Detect which cell encompasses the target text, then output its (x, y) center coordinate. 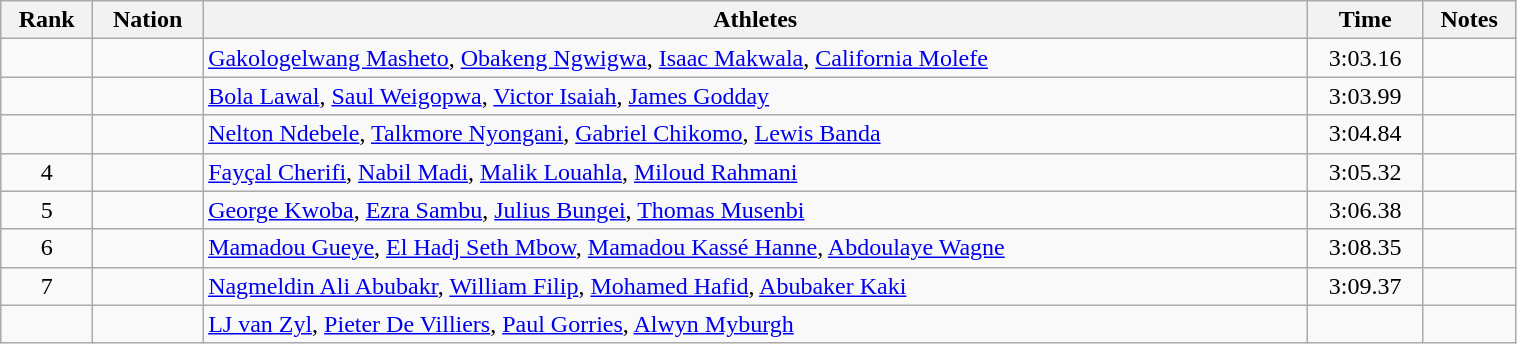
LJ van Zyl, Pieter De Villiers, Paul Gorries, Alwyn Myburgh (756, 324)
George Kwoba, Ezra Sambu, Julius Bungei, Thomas Musenbi (756, 210)
Notes (1469, 20)
3:08.35 (1366, 248)
Nelton Ndebele, Talkmore Nyongani, Gabriel Chikomo, Lewis Banda (756, 134)
Nation (148, 20)
Mamadou Gueye, El Hadj Seth Mbow, Mamadou Kassé Hanne, Abdoulaye Wagne (756, 248)
5 (47, 210)
Gakologelwang Masheto, Obakeng Ngwigwa, Isaac Makwala, California Molefe (756, 58)
3:06.38 (1366, 210)
6 (47, 248)
3:04.84 (1366, 134)
3:09.37 (1366, 286)
Fayçal Cherifi, Nabil Madi, Malik Louahla, Miloud Rahmani (756, 172)
7 (47, 286)
Athletes (756, 20)
3:03.99 (1366, 96)
3:05.32 (1366, 172)
3:03.16 (1366, 58)
Time (1366, 20)
Bola Lawal, Saul Weigopwa, Victor Isaiah, James Godday (756, 96)
Nagmeldin Ali Abubakr, William Filip, Mohamed Hafid, Abubaker Kaki (756, 286)
Rank (47, 20)
4 (47, 172)
